Output the (x, y) coordinate of the center of the cell containing the given text.  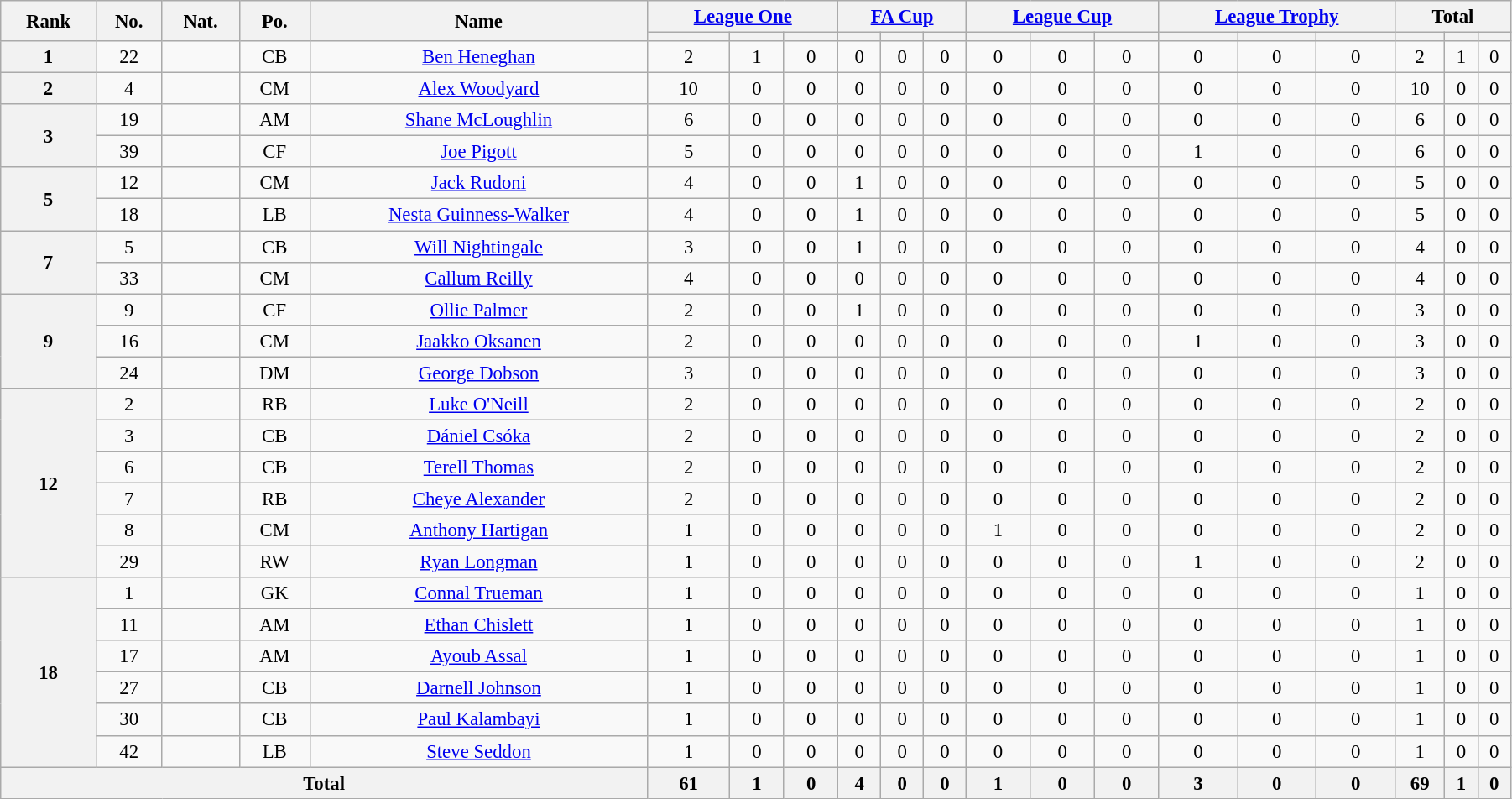
39 (129, 152)
Callum Reilly (478, 278)
DM (274, 373)
League Trophy (1277, 17)
Ben Heneghan (478, 57)
Ethan Chislett (478, 625)
33 (129, 278)
Connal Trueman (478, 593)
27 (129, 688)
George Dobson (478, 373)
No. (129, 21)
Jaakko Oksanen (478, 341)
Name (478, 21)
FA Cup (902, 17)
Anthony Hartigan (478, 530)
Rank (49, 21)
61 (689, 783)
17 (129, 656)
GK (274, 593)
Joe Pigott (478, 152)
Jack Rudoni (478, 184)
42 (129, 751)
Luke O'Neill (478, 405)
22 (129, 57)
11 (129, 625)
Ollie Palmer (478, 310)
29 (129, 562)
16 (129, 341)
Paul Kalambayi (478, 720)
Terell Thomas (478, 467)
Darnell Johnson (478, 688)
69 (1420, 783)
Dániel Csóka (478, 436)
Steve Seddon (478, 751)
Will Nightingale (478, 247)
Cheye Alexander (478, 499)
24 (129, 373)
League One (743, 17)
8 (129, 530)
Ryan Longman (478, 562)
Alex Woodyard (478, 89)
Nesta Guinness-Walker (478, 215)
Po. (274, 21)
30 (129, 720)
RW (274, 562)
19 (129, 120)
Nat. (201, 21)
Ayoub Assal (478, 656)
League Cup (1062, 17)
Shane McLoughlin (478, 120)
